Scan for the cell matching the given text and deliver its (X, Y) coordinate at center. 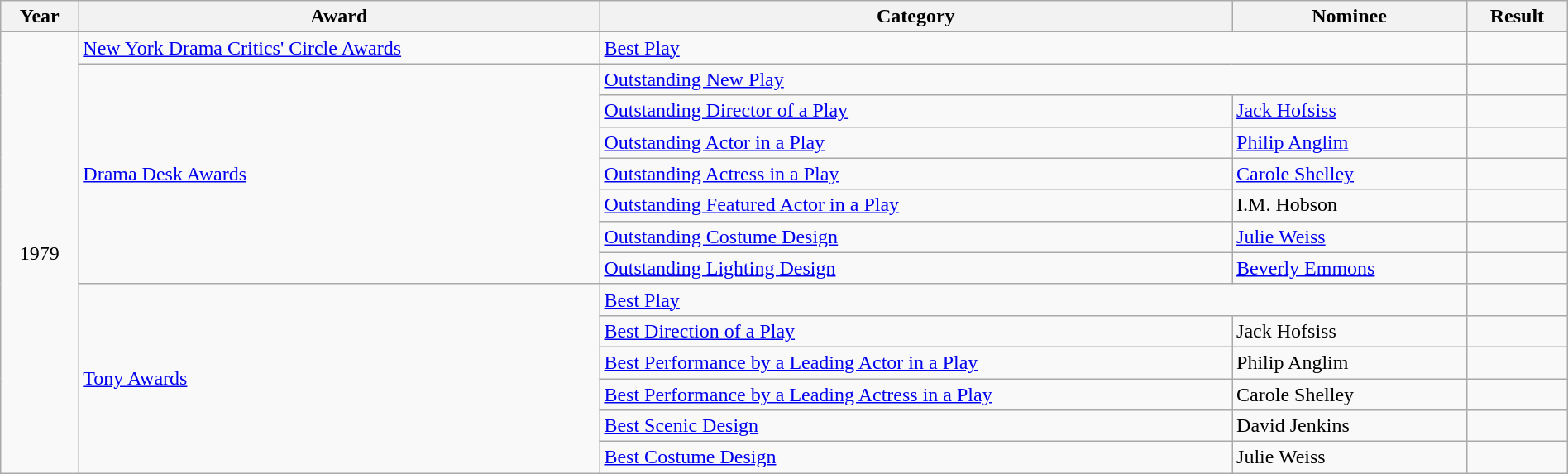
Best Performance by a Leading Actor in a Play (916, 362)
Outstanding Costume Design (916, 237)
Best Direction of a Play (916, 331)
Best Scenic Design (916, 426)
Outstanding Director of a Play (916, 111)
Beverly Emmons (1350, 268)
Award (339, 17)
Tony Awards (339, 378)
Best Performance by a Leading Actress in a Play (916, 395)
Result (1518, 17)
Year (40, 17)
Outstanding New Play (1034, 79)
Category (916, 17)
David Jenkins (1350, 426)
Nominee (1350, 17)
1979 (40, 253)
Outstanding Featured Actor in a Play (916, 205)
Outstanding Actor in a Play (916, 142)
New York Drama Critics' Circle Awards (339, 48)
Drama Desk Awards (339, 174)
Outstanding Lighting Design (916, 268)
Best Costume Design (916, 457)
I.M. Hobson (1350, 205)
Outstanding Actress in a Play (916, 174)
